Capture the cell that displays the provided text and extract its (x, y) central coordinate. 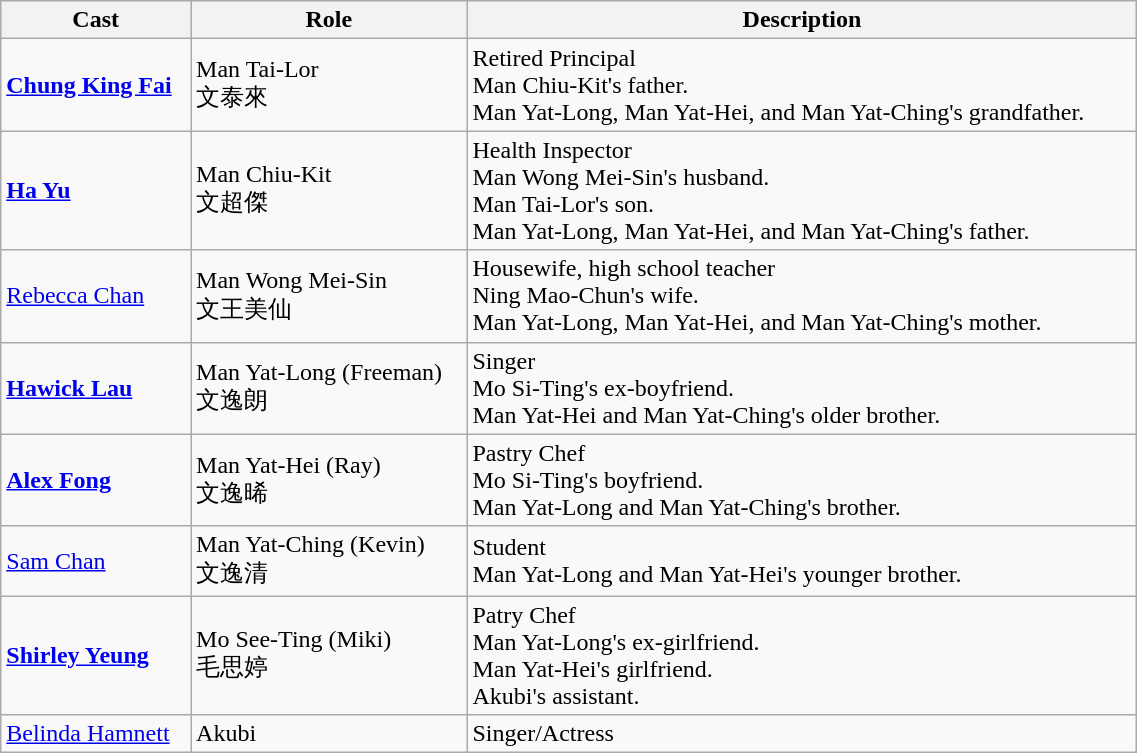
Singer/Actress (802, 734)
Hawick Lau (96, 388)
Man Tai-Lor 文泰來 (329, 85)
Description (802, 20)
Role (329, 20)
Man Yat-Long (Freeman) 文逸朗 (329, 388)
Alex Fong (96, 480)
Man Chiu-Kit 文超傑 (329, 190)
Cast (96, 20)
Man Yat-Hei (Ray) 文逸晞 (329, 480)
Health Inspector Man Wong Mei-Sin's husband. Man Tai-Lor's son. Man Yat-Long, Man Yat-Hei, and Man Yat-Ching's father. (802, 190)
Patry Chef Man Yat-Long's ex-girlfriend. Man Yat-Hei's girlfriend. Akubi's assistant. (802, 656)
Singer Mo Si-Ting's ex-boyfriend. Man Yat-Hei and Man Yat-Ching's older brother. (802, 388)
Man Yat-Ching (Kevin) 文逸清 (329, 561)
Man Wong Mei-Sin 文王美仙 (329, 296)
Shirley Yeung (96, 656)
Rebecca Chan (96, 296)
Mo See-Ting (Miki) 毛思婷 (329, 656)
Retired Principal Man Chiu-Kit's father. Man Yat-Long, Man Yat-Hei, and Man Yat-Ching's grandfather. (802, 85)
Akubi (329, 734)
Ha Yu (96, 190)
Chung King Fai (96, 85)
Sam Chan (96, 561)
Housewife, high school teacher Ning Mao-Chun's wife. Man Yat-Long, Man Yat-Hei, and Man Yat-Ching's mother. (802, 296)
Belinda Hamnett (96, 734)
Pastry Chef Mo Si-Ting's boyfriend. Man Yat-Long and Man Yat-Ching's brother. (802, 480)
Student Man Yat-Long and Man Yat-Hei's younger brother. (802, 561)
